Determine the (x, y) coordinate at the center of the cell enclosing the given text.  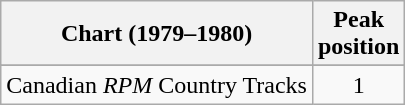
Chart (1979–1980) (157, 34)
1 (358, 85)
Peakposition (358, 34)
Canadian RPM Country Tracks (157, 85)
